From the cell containing the given text, extract its center point as [X, Y] coordinate. 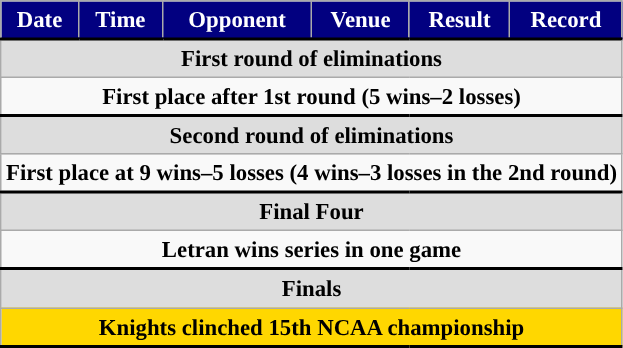
First place at 9 wins–5 losses (4 wins–3 losses in the 2nd round) [312, 173]
Date [40, 20]
First place after 1st round (5 wins–2 losses) [312, 97]
Result [459, 20]
First round of eliminations [312, 58]
Knights clinched 15th NCAA championship [312, 327]
Venue [360, 20]
Time [120, 20]
Finals [312, 288]
Final Four [312, 212]
Opponent [236, 20]
Second round of eliminations [312, 135]
Letran wins series in one game [312, 250]
Record [566, 20]
